Capture the cell that displays the provided text and extract its (x, y) central coordinate. 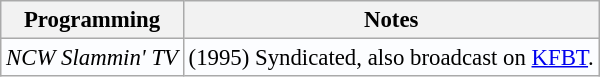
NCW Slammin' TV (92, 58)
(1995) Syndicated, also broadcast on KFBT. (391, 58)
Programming (92, 20)
Notes (391, 20)
